Capture the cell that displays the provided text and extract its [X, Y] central coordinate. 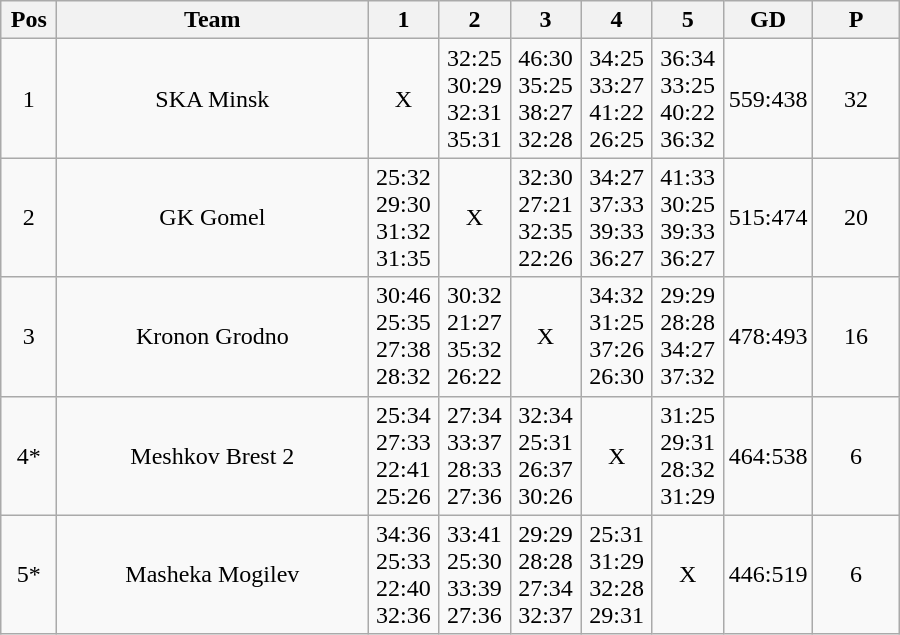
41:3330:2539:3336:27 [688, 218]
16 [856, 336]
25:3229:3031:3231:35 [404, 218]
Pos [29, 20]
25:3131:2932:2829:31 [616, 574]
27:3433:3728:3327:36 [474, 456]
4* [29, 456]
5 [688, 20]
Kronon Grodno [212, 336]
Meshkov Brest 2 [212, 456]
29:2928:2834:2737:32 [688, 336]
559:438 [768, 98]
464:538 [768, 456]
446:519 [768, 574]
34:2533:2741:2226:25 [616, 98]
Team [212, 20]
25:3427:3322:4125:26 [404, 456]
34:3231:2537:2626:30 [616, 336]
36:3433:2540:2236:32 [688, 98]
46:3035:2538:2732:28 [546, 98]
34:3625:3322:4032:36 [404, 574]
30:3221:2735:3226:22 [474, 336]
515:474 [768, 218]
30:4625:3527:3828:32 [404, 336]
32:2530:2932:3135:31 [474, 98]
GD [768, 20]
5* [29, 574]
4 [616, 20]
P [856, 20]
32 [856, 98]
34:2737:3339:3336:27 [616, 218]
29:2928:2827:3432:37 [546, 574]
32:3027:2132:3522:26 [546, 218]
32:3425:3126:3730:26 [546, 456]
31:2529:3128:3231:29 [688, 456]
33:4125:3033:3927:36 [474, 574]
GK Gomel [212, 218]
SKA Minsk [212, 98]
20 [856, 218]
478:493 [768, 336]
Masheka Mogilev [212, 574]
